Return [X, Y] of the center of cell containing provided text 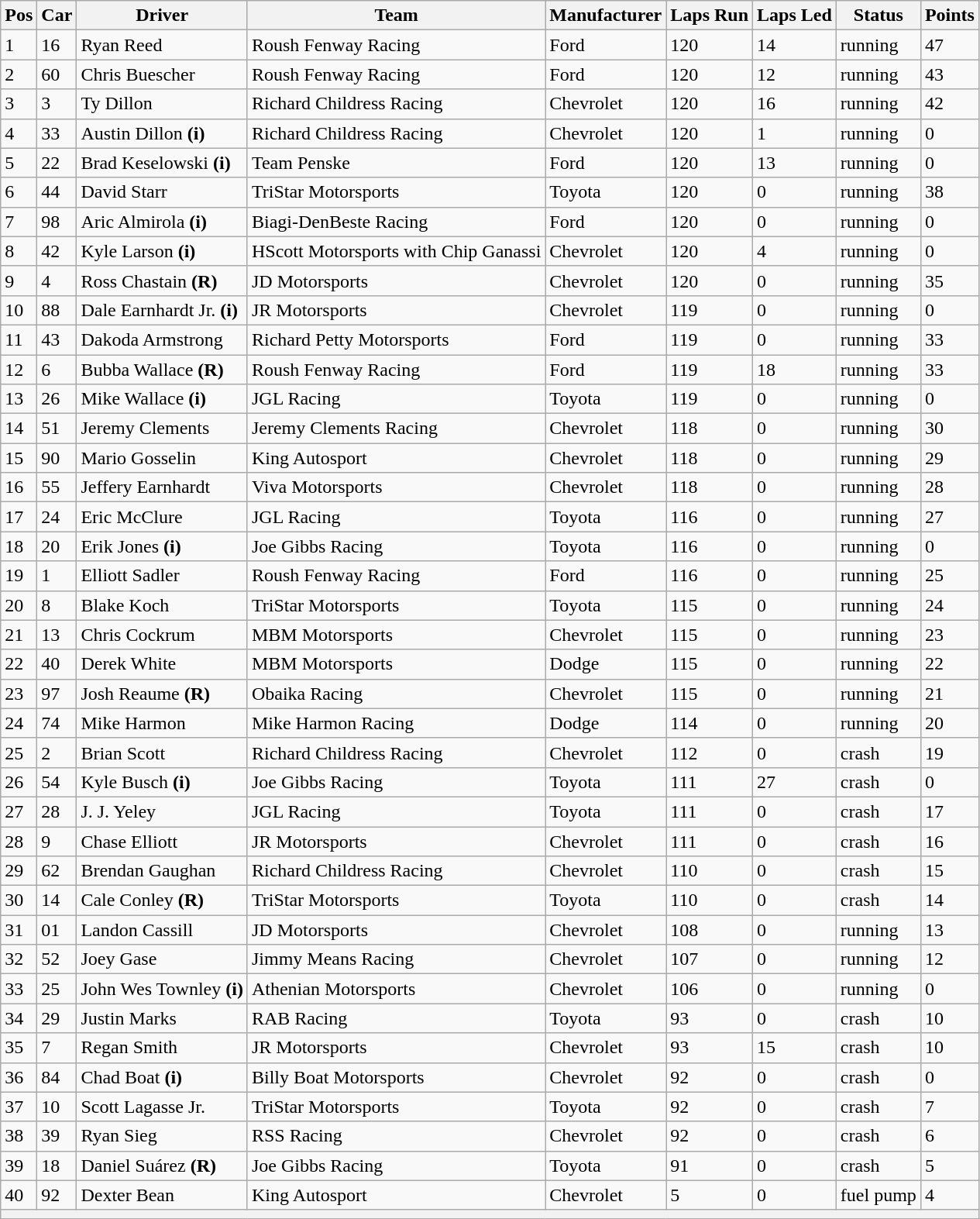
Laps Led [795, 15]
Aric Almirola (i) [163, 222]
97 [57, 694]
Elliott Sadler [163, 576]
Jeffery Earnhardt [163, 487]
90 [57, 458]
Mike Harmon Racing [396, 723]
John Wes Townley (i) [163, 989]
Scott Lagasse Jr. [163, 1107]
52 [57, 959]
Team [396, 15]
HScott Motorsports with Chip Ganassi [396, 251]
11 [19, 339]
Kyle Larson (i) [163, 251]
Derek White [163, 664]
Dakoda Armstrong [163, 339]
Car [57, 15]
84 [57, 1077]
RAB Racing [396, 1018]
36 [19, 1077]
Dale Earnhardt Jr. (i) [163, 310]
Points [950, 15]
Ryan Sieg [163, 1136]
Pos [19, 15]
Eric McClure [163, 517]
62 [57, 871]
Richard Petty Motorsports [396, 339]
Justin Marks [163, 1018]
51 [57, 429]
112 [710, 752]
Brad Keselowski (i) [163, 163]
31 [19, 930]
Mario Gosselin [163, 458]
Ryan Reed [163, 45]
Brian Scott [163, 752]
Athenian Motorsports [396, 989]
Team Penske [396, 163]
Jeremy Clements [163, 429]
Viva Motorsports [396, 487]
Daniel Suárez (R) [163, 1166]
Mike Harmon [163, 723]
Erik Jones (i) [163, 546]
Driver [163, 15]
34 [19, 1018]
Kyle Busch (i) [163, 782]
Landon Cassill [163, 930]
88 [57, 310]
44 [57, 192]
Jimmy Means Racing [396, 959]
fuel pump [879, 1195]
Cale Conley (R) [163, 900]
98 [57, 222]
Joey Gase [163, 959]
60 [57, 74]
Ty Dillon [163, 104]
Billy Boat Motorsports [396, 1077]
37 [19, 1107]
Brendan Gaughan [163, 871]
Chase Elliott [163, 841]
Chris Cockrum [163, 635]
Manufacturer [606, 15]
Laps Run [710, 15]
Mike Wallace (i) [163, 399]
54 [57, 782]
108 [710, 930]
74 [57, 723]
32 [19, 959]
Austin Dillon (i) [163, 133]
106 [710, 989]
47 [950, 45]
Status [879, 15]
Jeremy Clements Racing [396, 429]
107 [710, 959]
J. J. Yeley [163, 811]
Josh Reaume (R) [163, 694]
Obaika Racing [396, 694]
David Starr [163, 192]
Ross Chastain (R) [163, 281]
Dexter Bean [163, 1195]
Blake Koch [163, 605]
114 [710, 723]
RSS Racing [396, 1136]
Regan Smith [163, 1048]
01 [57, 930]
Chad Boat (i) [163, 1077]
Chris Buescher [163, 74]
55 [57, 487]
Biagi-DenBeste Racing [396, 222]
91 [710, 1166]
Bubba Wallace (R) [163, 370]
